Extract the (X, Y) coordinate from the center of the cell holding the provided text.  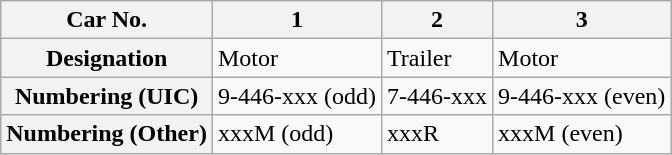
7-446-xxx (436, 96)
Car No. (107, 20)
2 (436, 20)
3 (582, 20)
9-446-xxx (odd) (296, 96)
xxxM (even) (582, 134)
xxxM (odd) (296, 134)
xxxR (436, 134)
1 (296, 20)
Trailer (436, 58)
Numbering (Other) (107, 134)
Numbering (UIC) (107, 96)
9-446-xxx (even) (582, 96)
Designation (107, 58)
